Locate the cell with the specified text and output its [x, y] center coordinate. 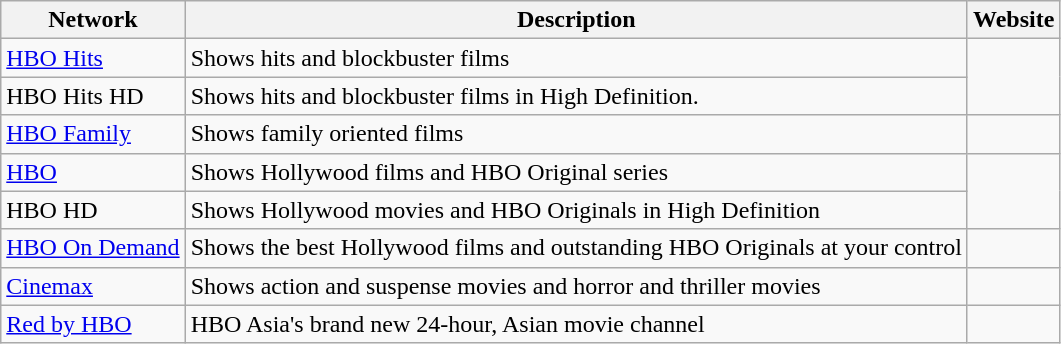
HBO Hits [93, 58]
Shows family oriented films [576, 134]
Network [93, 20]
Shows the best Hollywood films and outstanding HBO Originals at your control [576, 248]
Red by HBO [93, 324]
Shows hits and blockbuster films [576, 58]
HBO Asia's brand new 24-hour, Asian movie channel [576, 324]
HBO Hits HD [93, 96]
HBO HD [93, 210]
Website [1013, 20]
Cinemax [93, 286]
Shows hits and blockbuster films in High Definition. [576, 96]
HBO [93, 172]
Shows Hollywood films and HBO Original series [576, 172]
Shows action and suspense movies and horror and thriller movies [576, 286]
Description [576, 20]
HBO On Demand [93, 248]
Shows Hollywood movies and HBO Originals in High Definition [576, 210]
HBO Family [93, 134]
